Search for the cell housing the specified text and yield its (x, y) center coordinate. 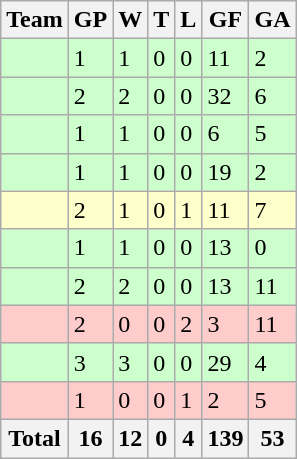
16 (90, 438)
W (130, 20)
GP (90, 20)
Total (35, 438)
L (188, 20)
19 (226, 172)
53 (272, 438)
32 (226, 96)
139 (226, 438)
GA (272, 20)
GF (226, 20)
Team (35, 20)
7 (272, 210)
T (162, 20)
29 (226, 362)
12 (130, 438)
